Pinpoint the cell where the given text exists, returning its (X, Y) midpoint coordinate. 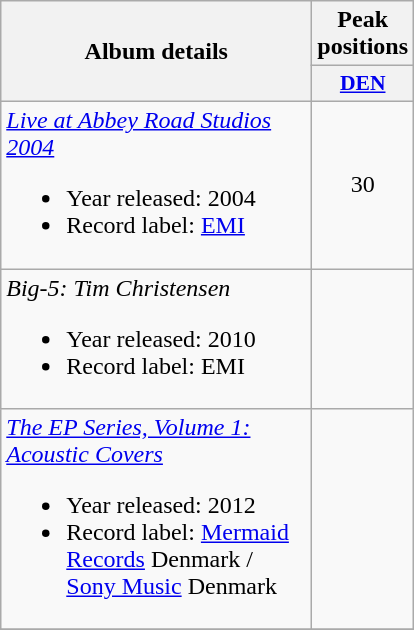
The EP Series, Volume 1: Acoustic CoversYear released: 2012Record label: Mermaid Records Denmark / Sony Music Denmark (156, 520)
30 (363, 184)
Live at Abbey Road Studios 2004Year released: 2004Record label: EMI (156, 184)
DEN (363, 84)
Big-5: Tim ChristensenYear released: 2010Record label: EMI (156, 338)
Album details (156, 52)
Peak positions (363, 34)
